Pinpoint the cell where the given text exists, returning its [x, y] midpoint coordinate. 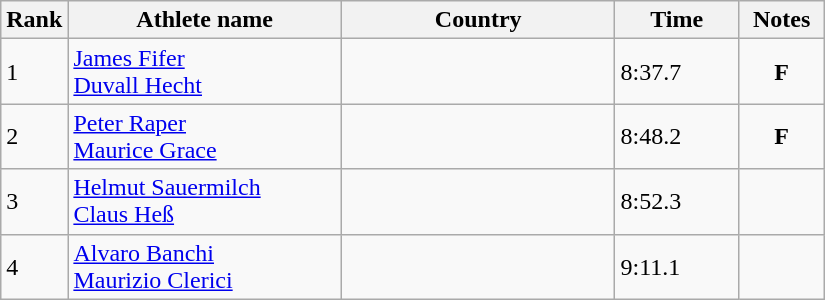
1 [34, 72]
3 [34, 202]
Alvaro BanchiMaurizio Clerici [205, 266]
Peter RaperMaurice Grace [205, 136]
8:48.2 [677, 136]
8:37.7 [677, 72]
Country [478, 20]
2 [34, 136]
8:52.3 [677, 202]
Time [677, 20]
Rank [34, 20]
9:11.1 [677, 266]
James FiferDuvall Hecht [205, 72]
Athlete name [205, 20]
Notes [782, 20]
4 [34, 266]
Helmut SauermilchClaus Heß [205, 202]
